Determine the (X, Y) coordinate at the center of the cell enclosing the given text.  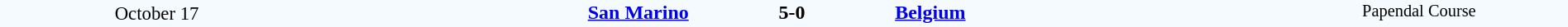
October 17 (157, 13)
Belgium (1082, 12)
San Marino (501, 12)
Papendal Course (1419, 13)
5-0 (791, 12)
